Identify which cell holds the provided text, then report its (x, y) central coordinate. 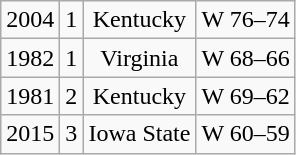
2015 (30, 134)
W 60–59 (246, 134)
3 (72, 134)
2 (72, 96)
W 69–62 (246, 96)
Iowa State (140, 134)
1981 (30, 96)
1982 (30, 58)
Virginia (140, 58)
W 76–74 (246, 20)
2004 (30, 20)
W 68–66 (246, 58)
